From the cell containing the given text, extract its center point as [X, Y] coordinate. 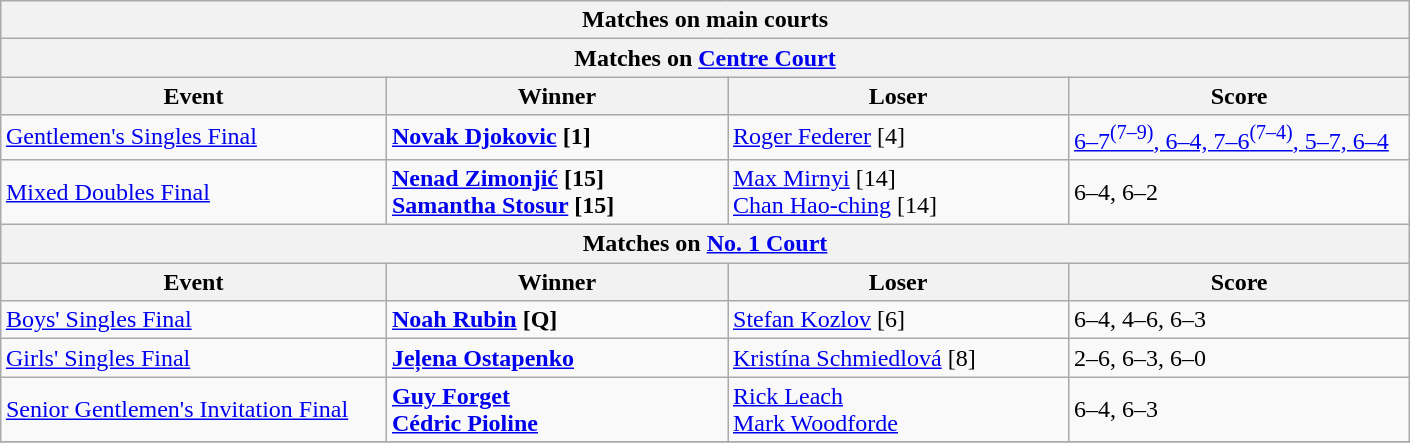
Noah Rubin [Q] [556, 320]
Matches on No. 1 Court [704, 244]
Boys' Singles Final [193, 320]
2–6, 6–3, 6–0 [1240, 358]
Gentlemen's Singles Final [193, 138]
6–4, 4–6, 6–3 [1240, 320]
Senior Gentlemen's Invitation Final [193, 410]
Rick Leach Mark Woodforde [898, 410]
Stefan Kozlov [6] [898, 320]
Novak Djokovic [1] [556, 138]
6–7(7–9), 6–4, 7–6(7–4), 5–7, 6–4 [1240, 138]
6–4, 6–3 [1240, 410]
Nenad Zimonjić [15] Samantha Stosur [15] [556, 192]
Mixed Doubles Final [193, 192]
Guy Forget Cédric Pioline [556, 410]
Roger Federer [4] [898, 138]
Matches on main courts [704, 20]
Max Mirnyi [14] Chan Hao-ching [14] [898, 192]
Matches on Centre Court [704, 58]
6–4, 6–2 [1240, 192]
Kristína Schmiedlová [8] [898, 358]
Girls' Singles Final [193, 358]
Jeļena Ostapenko [556, 358]
